Return (x, y) of the center of cell containing provided text 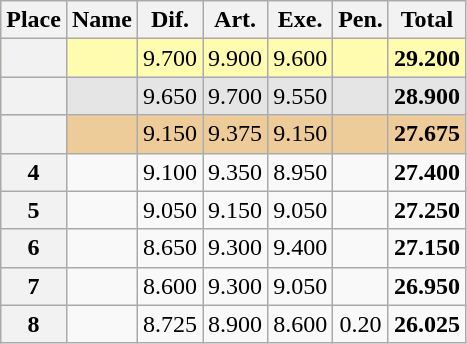
Exe. (300, 20)
9.350 (236, 172)
Name (102, 20)
28.900 (426, 96)
9.400 (300, 248)
Art. (236, 20)
26.950 (426, 286)
6 (34, 248)
9.650 (170, 96)
Pen. (361, 20)
0.20 (361, 324)
8.950 (300, 172)
29.200 (426, 58)
9.550 (300, 96)
27.400 (426, 172)
9.100 (170, 172)
8.900 (236, 324)
8 (34, 324)
4 (34, 172)
Place (34, 20)
27.150 (426, 248)
Total (426, 20)
9.600 (300, 58)
8.725 (170, 324)
9.900 (236, 58)
27.250 (426, 210)
7 (34, 286)
9.375 (236, 134)
5 (34, 210)
27.675 (426, 134)
8.650 (170, 248)
Dif. (170, 20)
26.025 (426, 324)
